Determine the (x, y) coordinate at the center of the cell enclosing the given text.  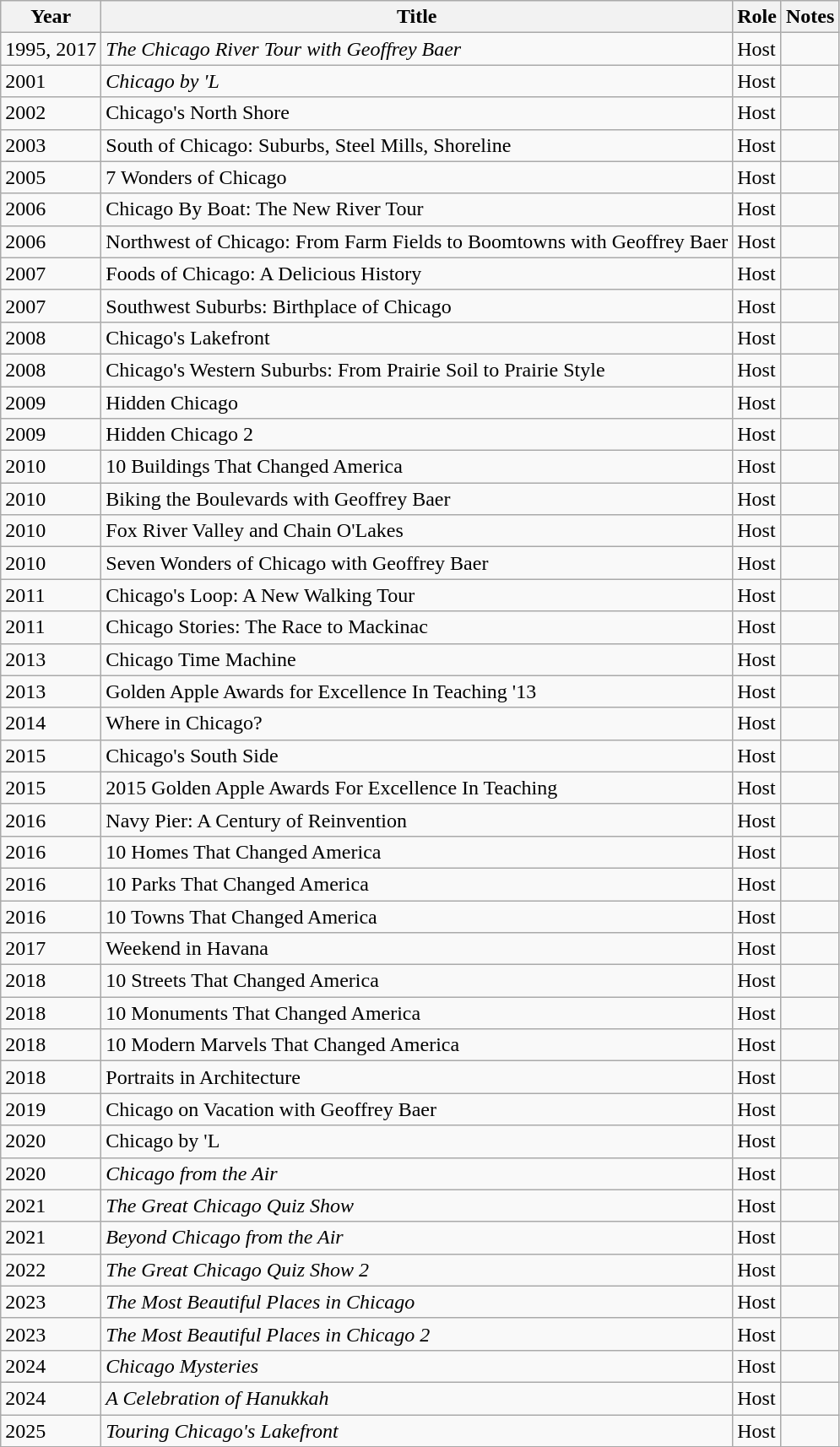
10 Homes That Changed America (417, 852)
10 Parks That Changed America (417, 884)
The Chicago River Tour with Geoffrey Baer (417, 49)
Biking the Boulevards with Geoffrey Baer (417, 499)
The Great Chicago Quiz Show 2 (417, 1270)
Chicago Time Machine (417, 659)
Chicago's Lakefront (417, 338)
Chicago on Vacation with Geoffrey Baer (417, 1109)
Fox River Valley and Chain O'Lakes (417, 531)
Chicago's North Shore (417, 113)
10 Buildings That Changed America (417, 467)
The Great Chicago Quiz Show (417, 1206)
Golden Apple Awards for Excellence In Teaching '13 (417, 691)
Chicago's Loop: A New Walking Tour (417, 595)
Chicago Stories: The Race to Mackinac (417, 627)
Portraits in Architecture (417, 1077)
Where in Chicago? (417, 723)
Chicago's South Side (417, 756)
Notes (810, 17)
Chicago By Boat: The New River Tour (417, 209)
2002 (51, 113)
10 Streets That Changed America (417, 981)
Touring Chicago's Lakefront (417, 1431)
Weekend in Havana (417, 949)
South of Chicago: Suburbs, Steel Mills, Shoreline (417, 145)
Navy Pier: A Century of Reinvention (417, 820)
2001 (51, 81)
A Celebration of Hanukkah (417, 1398)
7 Wonders of Chicago (417, 177)
2017 (51, 949)
2022 (51, 1270)
Chicago from the Air (417, 1173)
Beyond Chicago from the Air (417, 1238)
2025 (51, 1431)
1995, 2017 (51, 49)
Hidden Chicago 2 (417, 435)
Seven Wonders of Chicago with Geoffrey Baer (417, 563)
Northwest of Chicago: From Farm Fields to Boomtowns with Geoffrey Baer (417, 241)
10 Monuments That Changed America (417, 1013)
Foods of Chicago: A Delicious History (417, 274)
Chicago Mysteries (417, 1366)
2003 (51, 145)
Chicago's Western Suburbs: From Prairie Soil to Prairie Style (417, 370)
The Most Beautiful Places in Chicago 2 (417, 1334)
Year (51, 17)
2005 (51, 177)
The Most Beautiful Places in Chicago (417, 1302)
2014 (51, 723)
Role (757, 17)
2015 Golden Apple Awards For Excellence In Teaching (417, 788)
2019 (51, 1109)
10 Towns That Changed America (417, 916)
Title (417, 17)
10 Modern Marvels That Changed America (417, 1045)
Southwest Suburbs: Birthplace of Chicago (417, 306)
Hidden Chicago (417, 403)
